Extract the (x, y) coordinate from the center of the cell holding the provided text.  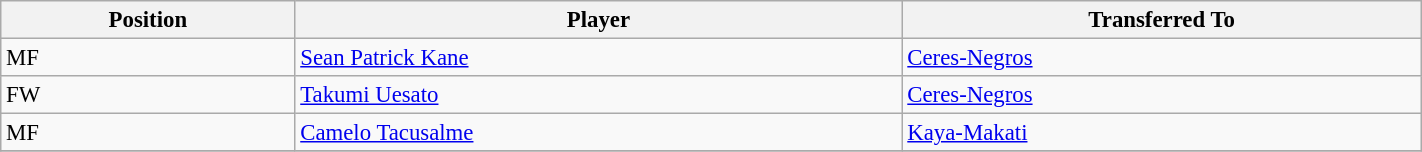
Transferred To (1162, 20)
FW (148, 95)
Takumi Uesato (598, 95)
Sean Patrick Kane (598, 58)
Kaya-Makati (1162, 133)
Position (148, 20)
Camelo Tacusalme (598, 133)
Player (598, 20)
